Detect which cell encompasses the target text, then output its [X, Y] center coordinate. 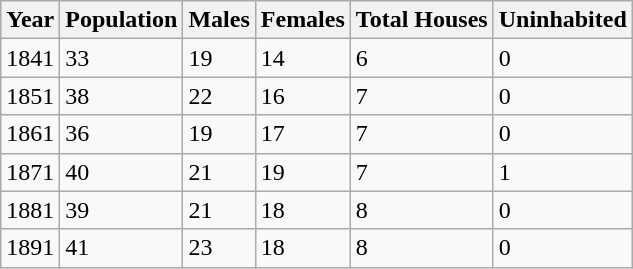
16 [302, 96]
1 [562, 172]
6 [422, 58]
39 [122, 210]
1891 [30, 248]
17 [302, 134]
1881 [30, 210]
1851 [30, 96]
Uninhabited [562, 20]
Total Houses [422, 20]
14 [302, 58]
Year [30, 20]
1841 [30, 58]
40 [122, 172]
Females [302, 20]
41 [122, 248]
38 [122, 96]
33 [122, 58]
36 [122, 134]
1861 [30, 134]
1871 [30, 172]
Population [122, 20]
22 [219, 96]
23 [219, 248]
Males [219, 20]
